Detect which cell encompasses the target text, then output its [x, y] center coordinate. 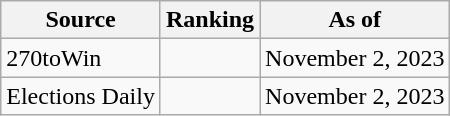
Source [81, 20]
Ranking [210, 20]
270toWin [81, 58]
Elections Daily [81, 96]
As of [355, 20]
